Return (X, Y) of the center of cell containing provided text 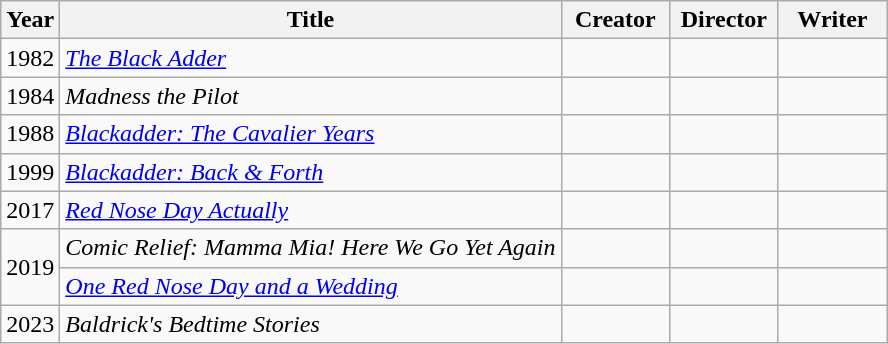
1982 (30, 58)
Creator (616, 20)
The Black Adder (310, 58)
Baldrick's Bedtime Stories (310, 324)
2019 (30, 267)
2017 (30, 210)
Year (30, 20)
Comic Relief: Mamma Mia! Here We Go Yet Again (310, 248)
One Red Nose Day and a Wedding (310, 286)
1999 (30, 172)
Blackadder: Back & Forth (310, 172)
1984 (30, 96)
Madness the Pilot (310, 96)
Director (724, 20)
1988 (30, 134)
2023 (30, 324)
Blackadder: The Cavalier Years (310, 134)
Writer (832, 20)
Title (310, 20)
Red Nose Day Actually (310, 210)
